Provide the [x, y] coordinate of the cell's center where the given text is located.  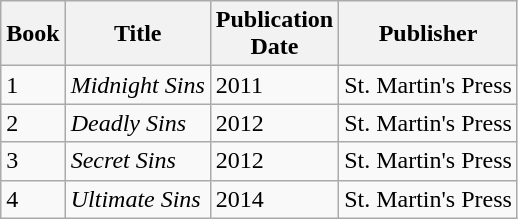
Title [138, 34]
2014 [274, 199]
4 [33, 199]
Book [33, 34]
Ultimate Sins [138, 199]
2 [33, 123]
3 [33, 161]
Deadly Sins [138, 123]
Midnight Sins [138, 85]
1 [33, 85]
Secret Sins [138, 161]
PublicationDate [274, 34]
2011 [274, 85]
Publisher [428, 34]
